Return the [X, Y] coordinate for the center point of the cell that contains the specified text.  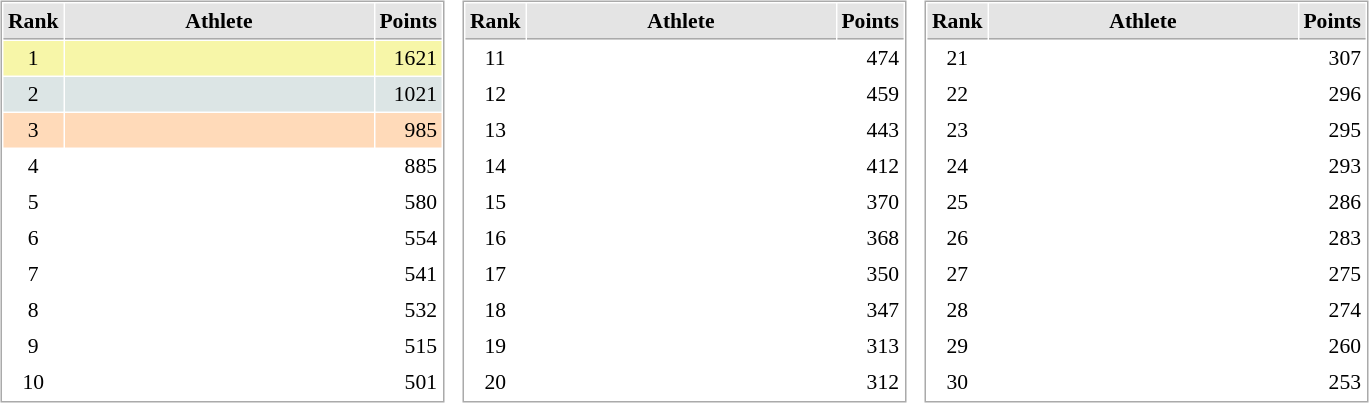
412 [870, 166]
10 [34, 382]
307 [1332, 58]
17 [496, 274]
29 [958, 346]
24 [958, 166]
286 [1332, 202]
1 [34, 58]
580 [408, 202]
295 [1332, 130]
6 [34, 238]
23 [958, 130]
18 [496, 310]
347 [870, 310]
296 [1332, 94]
16 [496, 238]
8 [34, 310]
459 [870, 94]
20 [496, 382]
7 [34, 274]
274 [1332, 310]
27 [958, 274]
1621 [408, 58]
15 [496, 202]
985 [408, 130]
11 [496, 58]
312 [870, 382]
474 [870, 58]
515 [408, 346]
275 [1332, 274]
28 [958, 310]
25 [958, 202]
260 [1332, 346]
2 [34, 94]
9 [34, 346]
19 [496, 346]
283 [1332, 238]
5 [34, 202]
13 [496, 130]
368 [870, 238]
22 [958, 94]
532 [408, 310]
4 [34, 166]
293 [1332, 166]
501 [408, 382]
30 [958, 382]
12 [496, 94]
885 [408, 166]
3 [34, 130]
21 [958, 58]
253 [1332, 382]
541 [408, 274]
313 [870, 346]
1021 [408, 94]
554 [408, 238]
370 [870, 202]
443 [870, 130]
26 [958, 238]
350 [870, 274]
14 [496, 166]
